Search for the cell housing the specified text and yield its (X, Y) center coordinate. 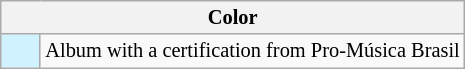
Color (233, 17)
Album with a certification from Pro-Música Brasil (252, 51)
